Capture the cell that displays the provided text and extract its [X, Y] central coordinate. 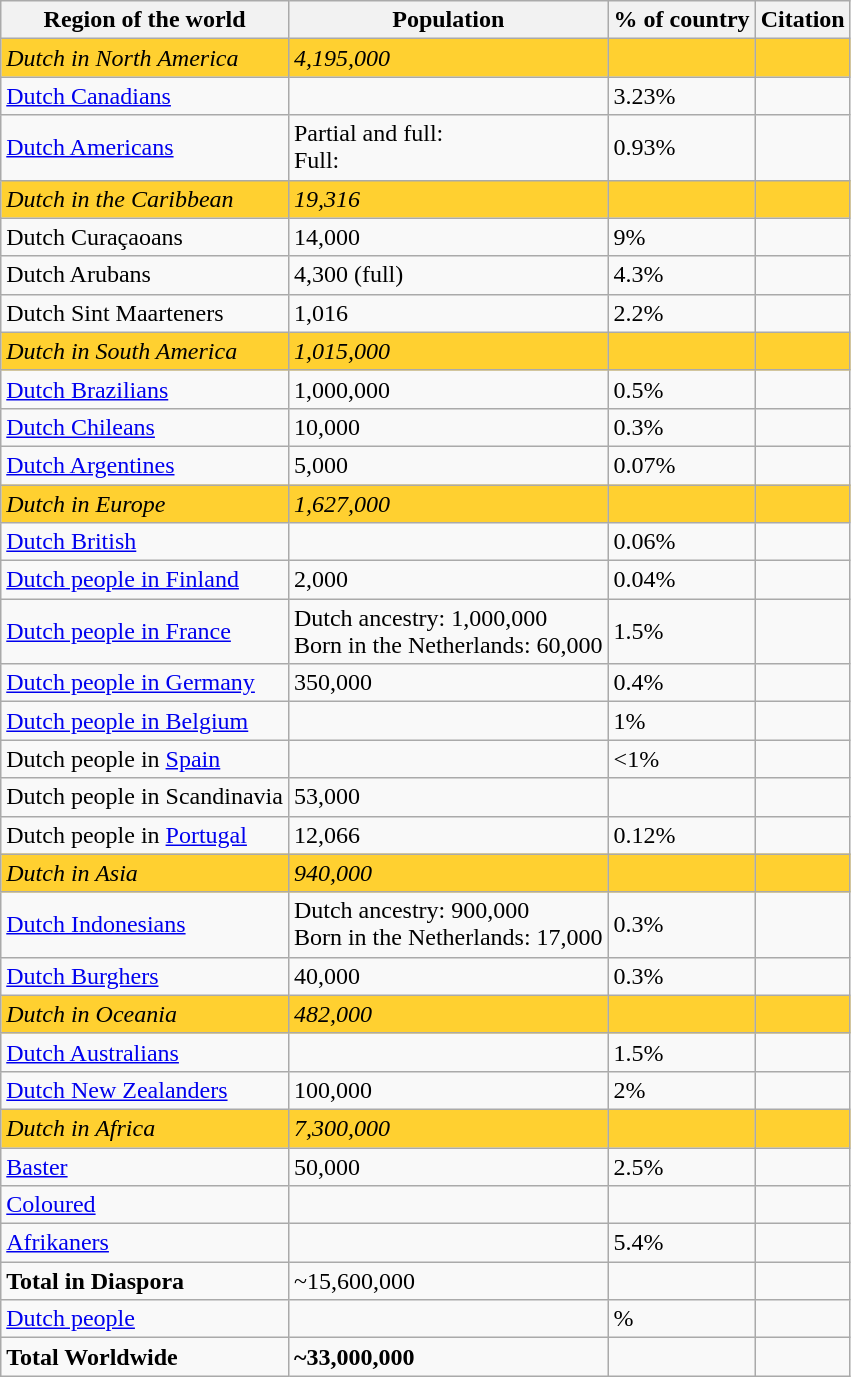
7,300,000 [448, 1128]
Coloured [145, 1205]
Dutch British [145, 542]
Population [448, 20]
12,066 [448, 835]
2.2% [682, 313]
Dutch Burghers [145, 976]
1,000,000 [448, 389]
% of country [682, 20]
1,627,000 [448, 503]
4,195,000 [448, 58]
Dutch Sint Maarteners [145, 313]
3.23% [682, 96]
Dutch in North America [145, 58]
% [682, 1319]
Region of the world [145, 20]
0.5% [682, 389]
Dutch ancestry: 1,000,000Born in the Netherlands: 60,000 [448, 632]
Dutch Argentines [145, 465]
0.93% [682, 148]
Dutch people in Portugal [145, 835]
Dutch Australians [145, 1052]
2% [682, 1090]
14,000 [448, 237]
482,000 [448, 1014]
~15,600,000 [448, 1281]
Partial and full: Full: [448, 148]
Citation [802, 20]
4,300 (full) [448, 275]
0.07% [682, 465]
0.12% [682, 835]
Dutch in Oceania [145, 1014]
Dutch ancestry: 900,000Born in the Netherlands: 17,000 [448, 924]
350,000 [448, 683]
Total Worldwide [145, 1357]
Dutch people in Germany [145, 683]
100,000 [448, 1090]
53,000 [448, 797]
19,316 [448, 199]
5.4% [682, 1243]
Dutch Indonesians [145, 924]
Dutch in the Caribbean [145, 199]
Dutch Brazilians [145, 389]
Dutch Canadians [145, 96]
2,000 [448, 580]
1,015,000 [448, 351]
<1% [682, 759]
1,016 [448, 313]
1% [682, 721]
Dutch people [145, 1319]
Dutch people in Scandinavia [145, 797]
Dutch in Africa [145, 1128]
Dutch people in Belgium [145, 721]
4.3% [682, 275]
2.5% [682, 1167]
Dutch Curaçaoans [145, 237]
Dutch people in Spain [145, 759]
Dutch in Asia [145, 873]
0.4% [682, 683]
Dutch Arubans [145, 275]
5,000 [448, 465]
Total in Diaspora [145, 1281]
9% [682, 237]
Dutch in South America [145, 351]
Dutch people in France [145, 632]
0.04% [682, 580]
50,000 [448, 1167]
~33,000,000 [448, 1357]
Dutch Chileans [145, 427]
Dutch Americans [145, 148]
Dutch New Zealanders [145, 1090]
940,000 [448, 873]
0.06% [682, 542]
Dutch in Europe [145, 503]
10,000 [448, 427]
Baster [145, 1167]
Dutch people in Finland [145, 580]
40,000 [448, 976]
Afrikaners [145, 1243]
